Capture the cell that displays the provided text and extract its [X, Y] central coordinate. 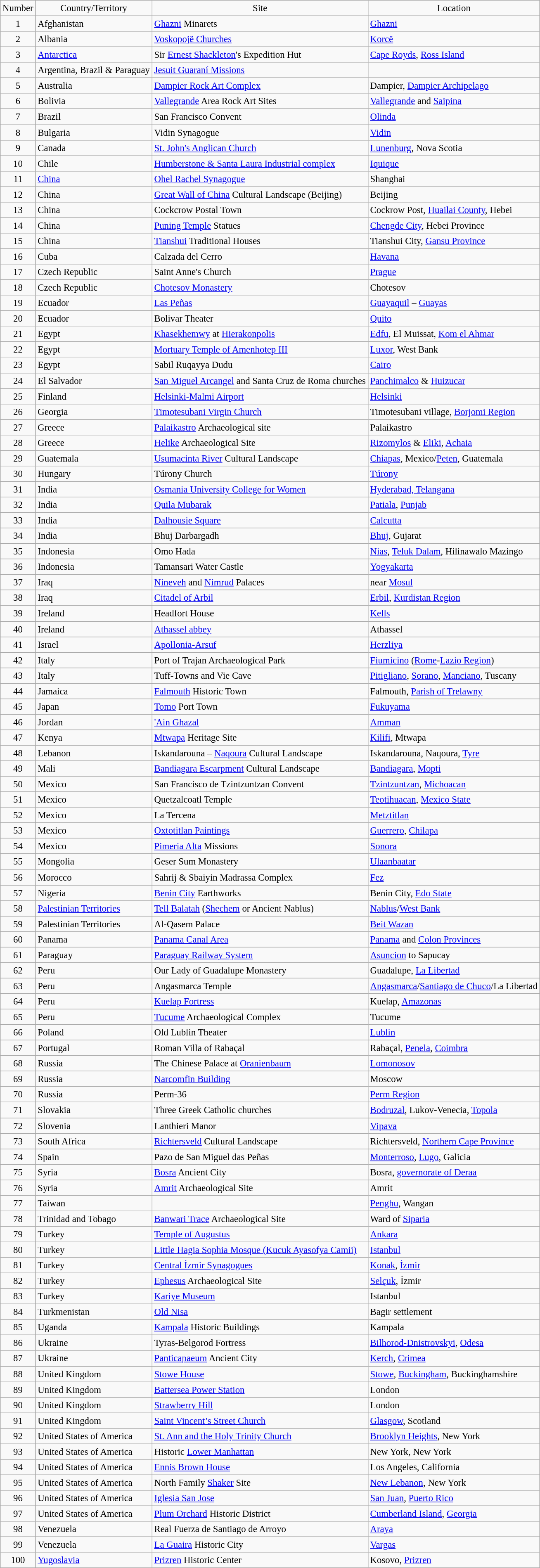
Old Lublin Theater [260, 1033]
Kenya [94, 738]
40 [18, 629]
9 [18, 148]
Port of Trajan Archaeological Park [260, 660]
Calcutta [454, 520]
Tucume [454, 1017]
Bagir settlement [454, 1312]
San Miguel Arcangel and Santa Cruz de Roma churches [260, 381]
Los Angeles, California [454, 1467]
Banwari Trace Archaeological Site [260, 1219]
Citadel of Arbil [260, 598]
Strawberry Hill [260, 1405]
Hyderabad, Telangana [454, 489]
23 [18, 365]
Las Peñas [260, 303]
Headfort House [260, 613]
Timotesubani village, Borjomi Region [454, 412]
Chotesov Monastery [260, 287]
65 [18, 1017]
Quila Mubarak [260, 505]
48 [18, 753]
Fez [454, 877]
Apollonia-Arsuf [260, 644]
Bulgaria [94, 133]
Kampala [454, 1327]
Ohel Rachel Synagogue [260, 179]
20 [18, 319]
10 [18, 163]
Palaikastro Archaeological site [260, 427]
Guadalupe, La Libertad [454, 971]
Tuff-Towns and Vie Cave [260, 675]
New Lebanon, New York [454, 1483]
Panama Canal Area [260, 939]
Kariye Museum [260, 1296]
13 [18, 210]
Kosovo, Prizren [454, 1560]
Temple of Augustus [260, 1234]
Kampala Historic Buildings [260, 1327]
Palaikastro [454, 427]
Rizomylos & Eliki, Achaia [454, 443]
Ulaanbaatar [454, 862]
Korcë [454, 39]
Shanghai [454, 179]
Kerch, Crimea [454, 1358]
Chiapas, Mexico/Peten, Guatemala [454, 458]
4 [18, 70]
Omo Hada [260, 552]
Slovenia [94, 1126]
Khasekhemwy at Hierakonpolis [260, 334]
Cairo [454, 365]
Moscow [454, 1079]
Saint Anne's Church [260, 272]
29 [18, 458]
81 [18, 1265]
Tamansari Water Castle [260, 567]
Antarctica [94, 55]
Athassel [454, 629]
Bodruzal, Lukov-Venecia, Topola [454, 1110]
Glasgow, Scotland [454, 1421]
La Tercena [260, 815]
30 [18, 474]
72 [18, 1126]
90 [18, 1405]
55 [18, 862]
94 [18, 1467]
Ghazni Minarets [260, 24]
Helsinki-Malmi Airport [260, 396]
Perm Region [454, 1094]
62 [18, 971]
82 [18, 1281]
Usumacinta River Cultural Landscape [260, 458]
Dalhousie Square [260, 520]
Location [454, 8]
Teotihuacan, Mexico State [454, 800]
19 [18, 303]
Finland [94, 396]
Amrit Archaeological Site [260, 1188]
95 [18, 1483]
Bilhorod-Dnistrovskyi, Odesa [454, 1343]
Al-Qasem Palace [260, 924]
Helsinki [454, 396]
Humberstone & Santa Laura Industrial complex [260, 163]
Amrit [454, 1188]
Havana [454, 256]
Geser Sum Monastery [260, 862]
Our Lady of Guadalupe Monastery [260, 971]
Lebanon [94, 753]
Bhuj, Gujarat [454, 536]
Prague [454, 272]
3 [18, 55]
Nineveh and Nimrud Palaces [260, 583]
San Francisco de Tzintzuntzan Convent [260, 784]
Tyras-Belgorod Fortress [260, 1343]
75 [18, 1172]
34 [18, 536]
28 [18, 443]
Country/Territory [94, 8]
Vargas [454, 1545]
Bolivia [94, 101]
San Francisco Convent [260, 117]
Herzliya [454, 644]
Saint Vincent’s Street Church [260, 1421]
80 [18, 1250]
Athassel abbey [260, 629]
Cape Royds, Ross Island [454, 55]
Yogyakarta [454, 567]
51 [18, 800]
Tucume Archaeological Complex [260, 1017]
Yugoslavia [94, 1560]
Number [18, 8]
41 [18, 644]
Tell Balatah (Shechem or Ancient Nablus) [260, 908]
Panama and Colon Provinces [454, 939]
32 [18, 505]
Israel [94, 644]
Cockcrow Postal Town [260, 210]
Cuba [94, 256]
98 [18, 1529]
Bosra Ancient City [260, 1172]
39 [18, 613]
49 [18, 769]
Sahrij & Sbaiyin Madrassa Complex [260, 877]
Oxtotitlan Paintings [260, 831]
Penghu, Wangan [454, 1203]
91 [18, 1421]
Japan [94, 706]
74 [18, 1157]
60 [18, 939]
36 [18, 567]
Bandiagara Escarpment Cultural Landscape [260, 769]
Site [260, 8]
El Salvador [94, 381]
Taiwan [94, 1203]
Beijing [454, 194]
Mortuary Temple of Amenhotep III [260, 350]
Ghazni [454, 24]
Tzintzuntzan, Michoacan [454, 784]
Spain [94, 1157]
Slovakia [94, 1110]
Erbil, Kurdistan Region [454, 598]
Ward of Siparia [454, 1219]
Ankara [454, 1234]
Cockrow Post, Huailai County, Hebei [454, 210]
Quito [454, 319]
83 [18, 1296]
Sir Ernest Shackleton's Expedition Hut [260, 55]
96 [18, 1498]
Tianshui City, Gansu Province [454, 241]
85 [18, 1327]
near Mosul [454, 583]
35 [18, 552]
11 [18, 179]
22 [18, 350]
18 [18, 287]
Tomo Port Town [260, 706]
2 [18, 39]
99 [18, 1545]
Osmania University College for Women [260, 489]
97 [18, 1514]
Plum Orchard Historic District [260, 1514]
73 [18, 1141]
59 [18, 924]
Benin City Earthworks [260, 893]
Pimeria Alta Missions [260, 846]
Panticapaeum Ancient City [260, 1358]
Bhuj Darbargadh [260, 536]
26 [18, 412]
Jesuit Guaraní Missions [260, 70]
71 [18, 1110]
Great Wall of China Cultural Landscape (Beijing) [260, 194]
Poland [94, 1033]
76 [18, 1188]
50 [18, 784]
Narcomfin Building [260, 1079]
Prizren Historic Center [260, 1560]
Perm-36 [260, 1094]
63 [18, 986]
Vidin Synagogue [260, 133]
45 [18, 706]
Vallegrande Area Rock Art Sites [260, 101]
Lomonosov [454, 1063]
Vipava [454, 1126]
Helike Archaeological Site [260, 443]
27 [18, 427]
54 [18, 846]
Araya [454, 1529]
Jordan [94, 722]
100 [18, 1560]
89 [18, 1390]
Metztitlan [454, 815]
Amman [454, 722]
Timotesubani Virgin Church [260, 412]
Calzada del Cerro [260, 256]
43 [18, 675]
La Guaira Historic City [260, 1545]
Ephesus Archaeological Site [260, 1281]
Nablus/West Bank [454, 908]
'Ain Ghazal [260, 722]
Puning Temple Statues [260, 225]
Dampier Rock Art Complex [260, 86]
56 [18, 877]
Paraguay [94, 955]
Tianshui Traditional Houses [260, 241]
Georgia [94, 412]
17 [18, 272]
Patiala, Punjab [454, 505]
Turkmenistan [94, 1312]
25 [18, 396]
Chengde City, Hebei Province [454, 225]
Afghanistan [94, 24]
86 [18, 1343]
Pazo de San Miguel das Peñas [260, 1157]
Australia [94, 86]
Old Nisa [260, 1312]
Panama [94, 939]
Angasmarca/Santiago de Chuco/La Libertad [454, 986]
Iquique [454, 163]
Panchimalco & Huizucar [454, 381]
Ennis Brown House [260, 1467]
92 [18, 1436]
64 [18, 1002]
Konak, İzmir [454, 1265]
31 [18, 489]
Sabil Ruqayya Dudu [260, 365]
Paraguay Railway System [260, 955]
Falmouth, Parish of Trelawny [454, 691]
Little Hagia Sophia Mosque (Kucuk Ayasofya Camii) [260, 1250]
Hungary [94, 474]
7 [18, 117]
70 [18, 1094]
Quetzalcoatl Temple [260, 800]
South Africa [94, 1141]
Mtwapa Heritage Site [260, 738]
Iskandarouna, Naqoura, Tyre [454, 753]
12 [18, 194]
47 [18, 738]
37 [18, 583]
Argentina, Brazil & Paraguay [94, 70]
Mali [94, 769]
Falmouth Historic Town [260, 691]
57 [18, 893]
Lanthieri Manor [260, 1126]
Battersea Power Station [260, 1390]
North Family Shaker Site [260, 1483]
15 [18, 241]
Kuelap, Amazonas [454, 1002]
Olinda [454, 117]
Nias, Teluk Dalam, Hilinawalo Mazingo [454, 552]
The Chinese Palace at Oranienbaum [260, 1063]
52 [18, 815]
78 [18, 1219]
44 [18, 691]
Stowe, Buckingham, Buckinghamshire [454, 1374]
Guayaquil – Guayas [454, 303]
Trinidad and Tobago [94, 1219]
New York, New York [454, 1452]
Morocco [94, 877]
San Juan, Puerto Rico [454, 1498]
Túrony Church [260, 474]
16 [18, 256]
6 [18, 101]
Uganda [94, 1327]
Lunenburg, Nova Scotia [454, 148]
88 [18, 1374]
42 [18, 660]
Edfu, El Muissat, Kom el Ahmar [454, 334]
Asuncion to Sapucay [454, 955]
Luxor, West Bank [454, 350]
Sonora [454, 846]
Vallegrande and Saipina [454, 101]
Canada [94, 148]
Portugal [94, 1048]
84 [18, 1312]
24 [18, 381]
Dampier, Dampier Archipelago [454, 86]
Chile [94, 163]
Richtersveld, Northern Cape Province [454, 1141]
St. John's Anglican Church [260, 148]
79 [18, 1234]
Túrony [454, 474]
Central İzmir Synagogues [260, 1265]
Pitigliano, Sorano, Manciano, Tuscany [454, 675]
87 [18, 1358]
Bosra, governorate of Deraa [454, 1172]
Bandiagara, Mopti [454, 769]
Albania [94, 39]
Guatemala [94, 458]
Vidin [454, 133]
Rabaçal, Penela, Coimbra [454, 1048]
53 [18, 831]
Lublin [454, 1033]
Angasmarca Temple [260, 986]
Selçuk, İzmir [454, 1281]
21 [18, 334]
Chotesov [454, 287]
58 [18, 908]
Historic Lower Manhattan [260, 1452]
Benin City, Edo State [454, 893]
Voskopojë Churches [260, 39]
77 [18, 1203]
93 [18, 1452]
Real Fuerza de Santiago de Arroyo [260, 1529]
Three Greek Catholic churches [260, 1110]
61 [18, 955]
Richtersveld Cultural Landscape [260, 1141]
Monterroso, Lugo, Galicia [454, 1157]
Cumberland Island, Georgia [454, 1514]
Mongolia [94, 862]
46 [18, 722]
Beit Wazan [454, 924]
68 [18, 1063]
Kells [454, 613]
14 [18, 225]
66 [18, 1033]
Bolivar Theater [260, 319]
Kilifi, Mtwapa [454, 738]
Brooklyn Heights, New York [454, 1436]
Iglesia San Jose [260, 1498]
33 [18, 520]
67 [18, 1048]
St. Ann and the Holy Trinity Church [260, 1436]
Guerrero, Chilapa [454, 831]
Fukuyama [454, 706]
8 [18, 133]
1 [18, 24]
Brazil [94, 117]
Stowe House [260, 1374]
38 [18, 598]
Jamaica [94, 691]
Iskandarouna – Naqoura Cultural Landscape [260, 753]
Roman Villa of Rabaçal [260, 1048]
Fiumicino (Rome-Lazio Region) [454, 660]
5 [18, 86]
Kuelap Fortress [260, 1002]
69 [18, 1079]
Nigeria [94, 893]
